Return (x, y) of the center of cell containing provided text 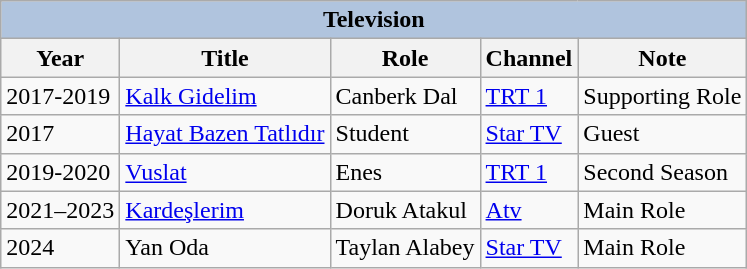
Taylan Alabey (405, 248)
Supporting Role (662, 96)
2017-2019 (60, 96)
2021–2023 (60, 210)
Guest (662, 134)
Year (60, 58)
Student (405, 134)
Vuslat (225, 172)
2017 (60, 134)
Title (225, 58)
Second Season (662, 172)
Canberk Dal (405, 96)
Television (374, 20)
Kalk Gidelim (225, 96)
Doruk Atakul (405, 210)
Note (662, 58)
Kardeşlerim (225, 210)
2019-2020 (60, 172)
Hayat Bazen Tatlıdır (225, 134)
Atv (529, 210)
2024 (60, 248)
Yan Oda (225, 248)
Role (405, 58)
Channel (529, 58)
Enes (405, 172)
